Detect which cell encompasses the target text, then output its [X, Y] center coordinate. 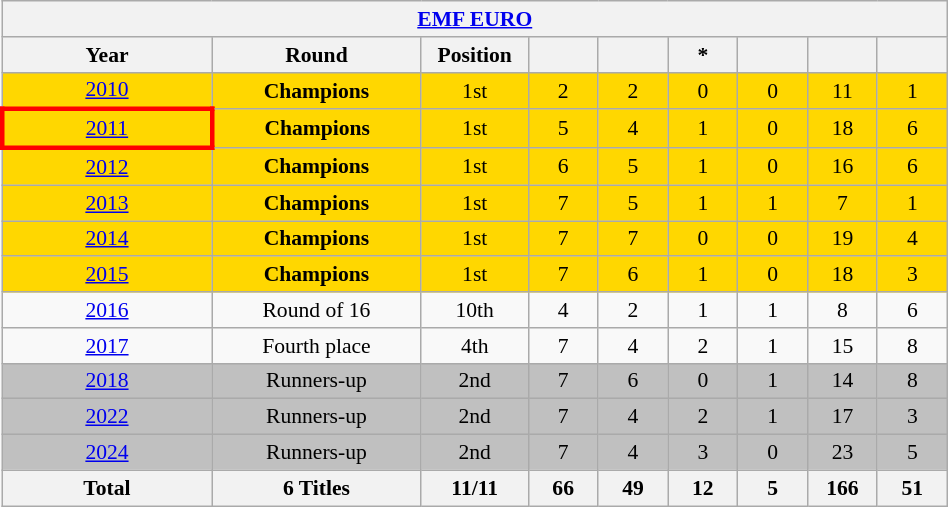
2024 [106, 453]
11/11 [474, 488]
19 [843, 239]
2014 [106, 239]
2017 [106, 346]
2012 [106, 166]
Fourth place [316, 346]
23 [843, 453]
15 [843, 346]
2018 [106, 381]
Round [316, 55]
16 [843, 166]
49 [633, 488]
66 [563, 488]
EMF EURO [474, 19]
17 [843, 417]
2013 [106, 203]
Round of 16 [316, 310]
2011 [106, 130]
2016 [106, 310]
6 Titles [316, 488]
14 [843, 381]
166 [843, 488]
12 [703, 488]
11 [843, 90]
* [703, 55]
Total [106, 488]
Year [106, 55]
2015 [106, 275]
4th [474, 346]
51 [912, 488]
2010 [106, 90]
Position [474, 55]
2022 [106, 417]
10th [474, 310]
